Find where the given text appears and provide that cell's center as [X, Y] coordinate. 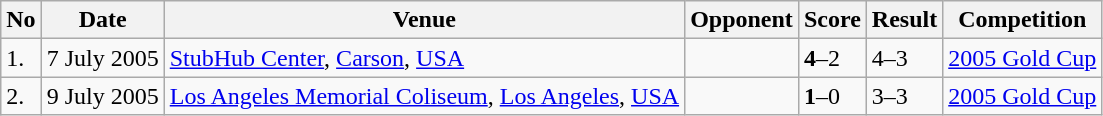
2. [21, 96]
No [21, 20]
1–0 [832, 96]
Date [102, 20]
StubHub Center, Carson, USA [424, 58]
Los Angeles Memorial Coliseum, Los Angeles, USA [424, 96]
Result [904, 20]
9 July 2005 [102, 96]
4–3 [904, 58]
1. [21, 58]
3–3 [904, 96]
Venue [424, 20]
Opponent [742, 20]
4–2 [832, 58]
7 July 2005 [102, 58]
Score [832, 20]
Competition [1022, 20]
